Pinpoint the cell where the given text exists, returning its [x, y] midpoint coordinate. 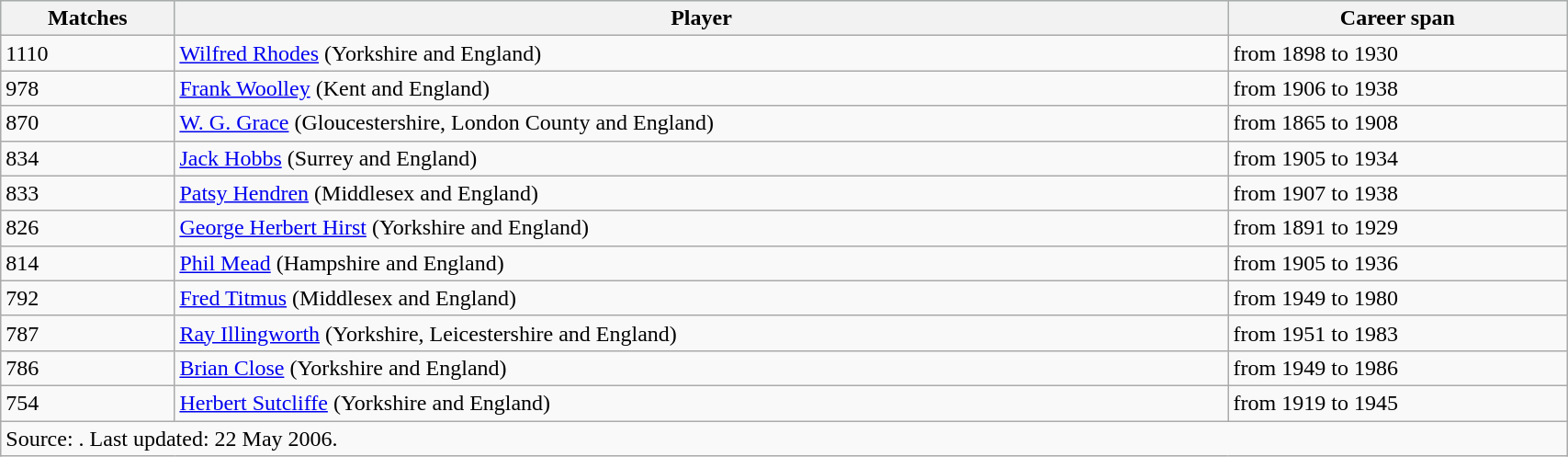
1110 [88, 53]
from 1865 to 1908 [1398, 123]
833 [88, 193]
754 [88, 403]
Career span [1398, 18]
Player [702, 18]
W. G. Grace (Gloucestershire, London County and England) [702, 123]
from 1919 to 1945 [1398, 403]
Fred Titmus (Middlesex and England) [702, 298]
Source: . Last updated: 22 May 2006. [784, 439]
from 1907 to 1938 [1398, 193]
Phil Mead (Hampshire and England) [702, 263]
Jack Hobbs (Surrey and England) [702, 158]
Frank Woolley (Kent and England) [702, 88]
Patsy Hendren (Middlesex and England) [702, 193]
Brian Close (Yorkshire and England) [702, 368]
787 [88, 333]
from 1905 to 1936 [1398, 263]
Matches [88, 18]
826 [88, 228]
834 [88, 158]
from 1906 to 1938 [1398, 88]
814 [88, 263]
Herbert Sutcliffe (Yorkshire and England) [702, 403]
Wilfred Rhodes (Yorkshire and England) [702, 53]
from 1949 to 1986 [1398, 368]
978 [88, 88]
George Herbert Hirst (Yorkshire and England) [702, 228]
from 1905 to 1934 [1398, 158]
from 1949 to 1980 [1398, 298]
from 1898 to 1930 [1398, 53]
786 [88, 368]
from 1891 to 1929 [1398, 228]
from 1951 to 1983 [1398, 333]
870 [88, 123]
Ray Illingworth (Yorkshire, Leicestershire and England) [702, 333]
792 [88, 298]
